Search for the cell housing the specified text and yield its [x, y] center coordinate. 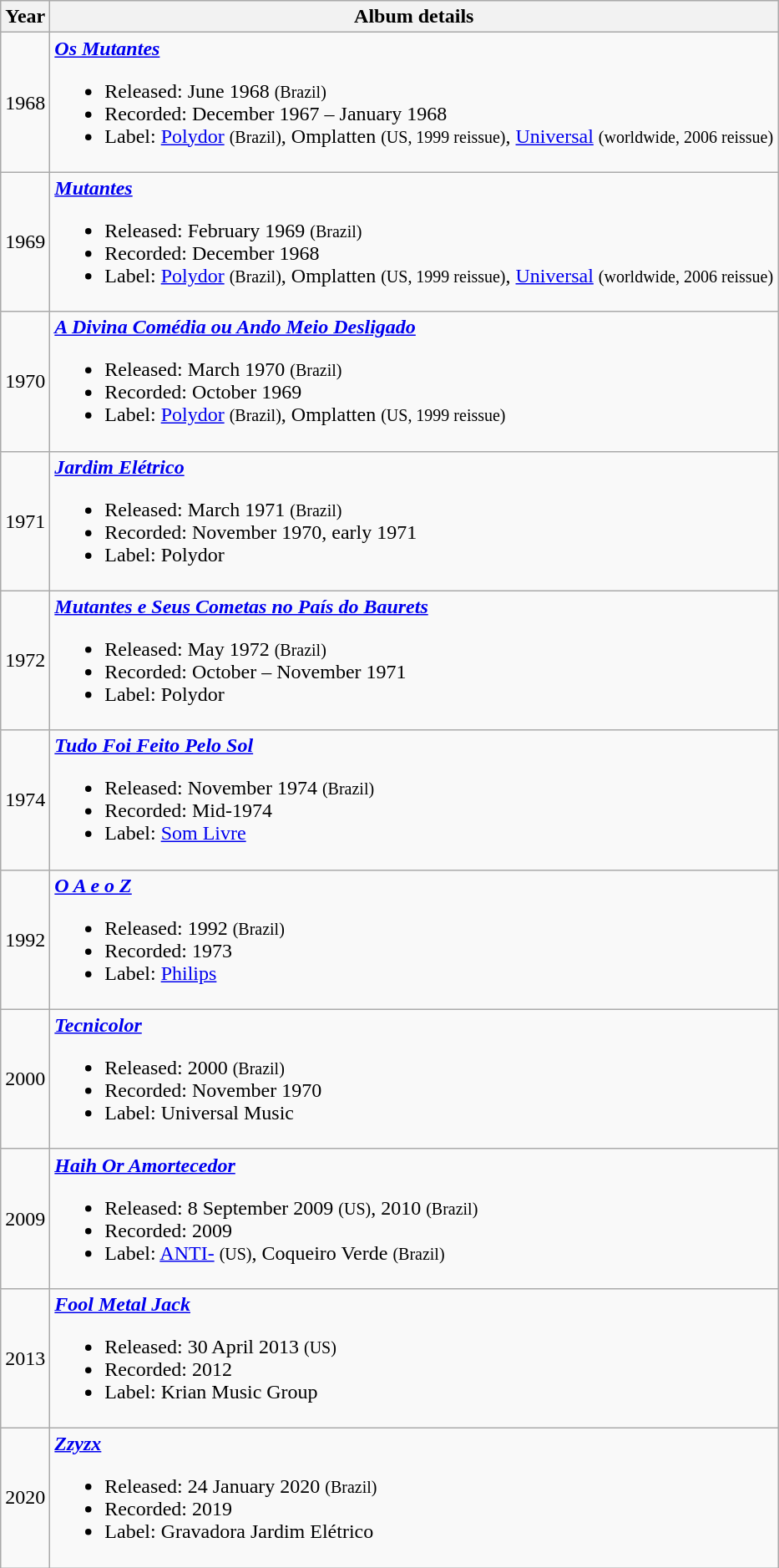
Fool Metal JackReleased: 30 April 2013 (US)Recorded: 2012Label: Krian Music Group [414, 1358]
2020 [25, 1497]
Jardim ElétricoReleased: March 1971 (Brazil)Recorded: November 1970, early 1971Label: Polydor [414, 521]
1972 [25, 660]
2009 [25, 1218]
1992 [25, 939]
1974 [25, 800]
Album details [414, 17]
ZzyzxReleased: 24 January 2020 (Brazil)Recorded: 2019Label: Gravadora Jardim Elétrico [414, 1497]
TecnicolorReleased: 2000 (Brazil)Recorded: November 1970Label: Universal Music [414, 1079]
2013 [25, 1358]
Year [25, 17]
Mutantes e Seus Cometas no País do BauretsReleased: May 1972 (Brazil)Recorded: October – November 1971Label: Polydor [414, 660]
2000 [25, 1079]
1969 [25, 242]
1971 [25, 521]
Haih Or AmortecedorReleased: 8 September 2009 (US), 2010 (Brazil)Recorded: 2009Label: ANTI- (US), Coqueiro Verde (Brazil) [414, 1218]
1970 [25, 381]
A Divina Comédia ou Ando Meio DesligadoReleased: March 1970 (Brazil)Recorded: October 1969Label: Polydor (Brazil), Omplatten (US, 1999 reissue) [414, 381]
O A e o ZReleased: 1992 (Brazil)Recorded: 1973Label: Philips [414, 939]
Tudo Foi Feito Pelo SolReleased: November 1974 (Brazil)Recorded: Mid-1974Label: Som Livre [414, 800]
1968 [25, 102]
